Capture the cell that displays the provided text and extract its (x, y) central coordinate. 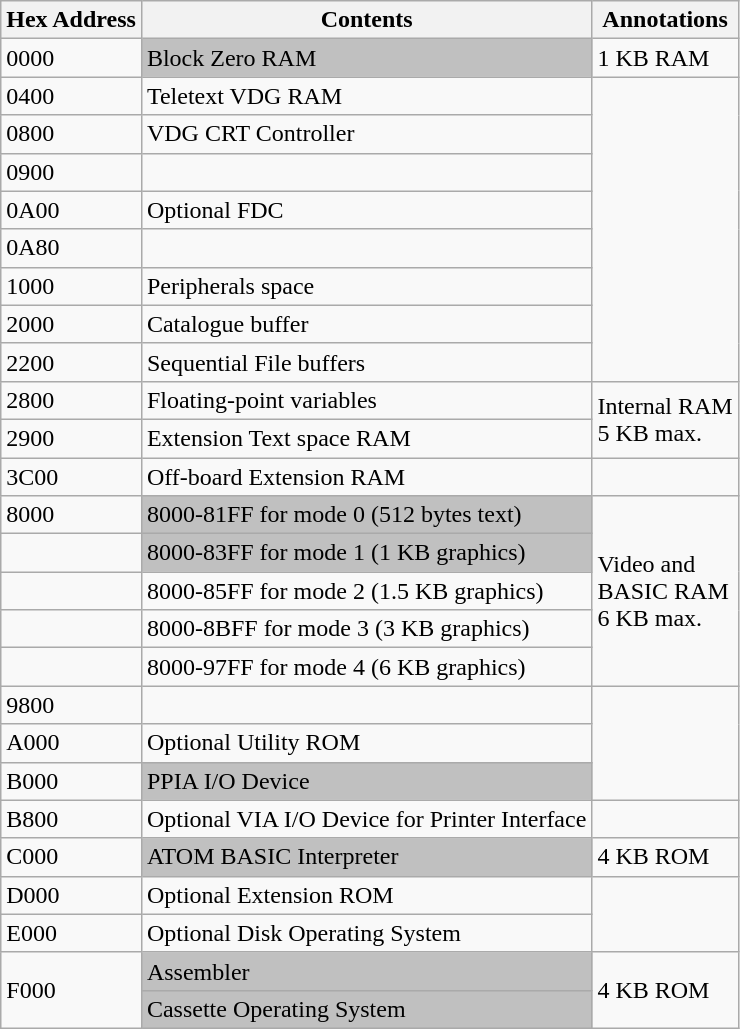
Annotations (665, 20)
Internal RAM5 KB max. (665, 419)
1 KB RAM (665, 58)
F000 (72, 990)
A000 (72, 743)
8000-85FF for mode 2 (1.5 KB graphics) (366, 591)
Floating-point variables (366, 400)
0900 (72, 172)
Sequential File buffers (366, 362)
Optional Utility ROM (366, 743)
8000-81FF for mode 0 (512 bytes text) (366, 515)
0A80 (72, 248)
Optional Disk Operating System (366, 933)
Hex Address (72, 20)
Video andBASIC RAM6 KB max. (665, 591)
0400 (72, 96)
B000 (72, 781)
C000 (72, 857)
ATOM BASIC Interpreter (366, 857)
Cassette Operating System (366, 1009)
B800 (72, 819)
0800 (72, 134)
Contents (366, 20)
Optional VIA I/O Device for Printer Interface (366, 819)
Optional Extension ROM (366, 895)
Extension Text space RAM (366, 438)
Optional FDC (366, 210)
PPIA I/O Device (366, 781)
8000-83FF for mode 1 (1 KB graphics) (366, 553)
0000 (72, 58)
Assembler (366, 971)
Catalogue buffer (366, 324)
E000 (72, 933)
8000-97FF for mode 4 (6 KB graphics) (366, 667)
1000 (72, 286)
2800 (72, 400)
Off-board Extension RAM (366, 477)
2900 (72, 438)
Peripherals space (366, 286)
Block Zero RAM (366, 58)
0A00 (72, 210)
VDG CRT Controller (366, 134)
8000 (72, 515)
9800 (72, 705)
Teletext VDG RAM (366, 96)
2000 (72, 324)
D000 (72, 895)
3C00 (72, 477)
8000-8BFF for mode 3 (3 KB graphics) (366, 629)
2200 (72, 362)
